Return the (x, y) coordinate for the center point of the cell that contains the specified text.  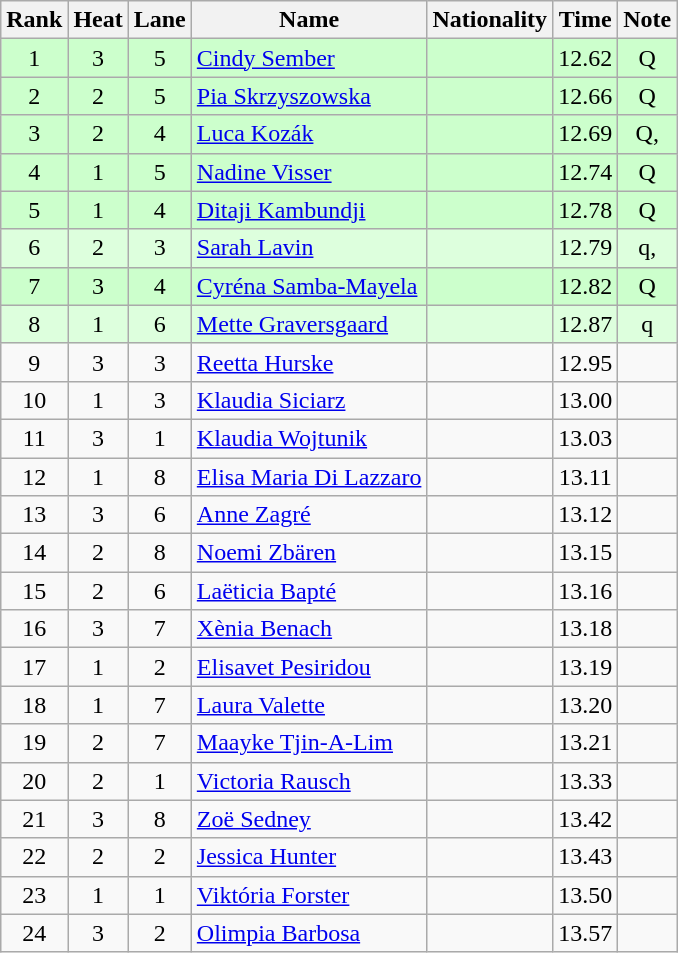
Noemi Zbären (309, 553)
15 (34, 591)
Klaudia Wojtunik (309, 438)
12.78 (586, 210)
24 (34, 933)
Name (309, 20)
12.62 (586, 58)
Olimpia Barbosa (309, 933)
Cyréna Samba-Mayela (309, 286)
12.95 (586, 362)
q, (648, 248)
Cindy Sember (309, 58)
20 (34, 781)
Ditaji Kambundji (309, 210)
13.16 (586, 591)
Lane (160, 20)
Heat (98, 20)
12.79 (586, 248)
11 (34, 438)
Pia Skrzyszowska (309, 96)
Elisa Maria Di Lazzaro (309, 477)
12.69 (586, 134)
18 (34, 705)
13.03 (586, 438)
Mette Graversgaard (309, 324)
Rank (34, 20)
10 (34, 400)
Nationality (490, 20)
Time (586, 20)
19 (34, 743)
Zoë Sedney (309, 819)
13.12 (586, 515)
Jessica Hunter (309, 857)
22 (34, 857)
13.00 (586, 400)
13.20 (586, 705)
12.87 (586, 324)
13 (34, 515)
16 (34, 629)
Klaudia Siciarz (309, 400)
13.42 (586, 819)
Reetta Hurske (309, 362)
Maayke Tjin-A-Lim (309, 743)
12 (34, 477)
13.57 (586, 933)
Q, (648, 134)
13.19 (586, 667)
Viktória Forster (309, 895)
12.66 (586, 96)
12.74 (586, 172)
Luca Kozák (309, 134)
Elisavet Pesiridou (309, 667)
Xènia Benach (309, 629)
23 (34, 895)
Victoria Rausch (309, 781)
13.33 (586, 781)
21 (34, 819)
Laëticia Bapté (309, 591)
14 (34, 553)
Note (648, 20)
13.43 (586, 857)
13.18 (586, 629)
Sarah Lavin (309, 248)
12.82 (586, 286)
13.50 (586, 895)
9 (34, 362)
17 (34, 667)
Nadine Visser (309, 172)
13.11 (586, 477)
Anne Zagré (309, 515)
q (648, 324)
13.15 (586, 553)
13.21 (586, 743)
Laura Valette (309, 705)
